Return [x, y] of the center of cell containing provided text 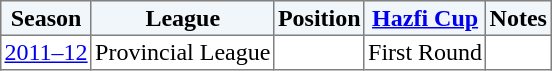
First Round [425, 52]
2011–12 [46, 52]
Season [46, 18]
Hazfi Cup [425, 18]
Provincial League [182, 52]
League [182, 18]
Position [319, 18]
Notes [518, 18]
